Return (x, y) of the center of cell containing provided text 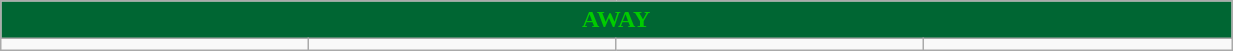
AWAY (616, 20)
